Find where the given text appears and provide that cell's center as [x, y] coordinate. 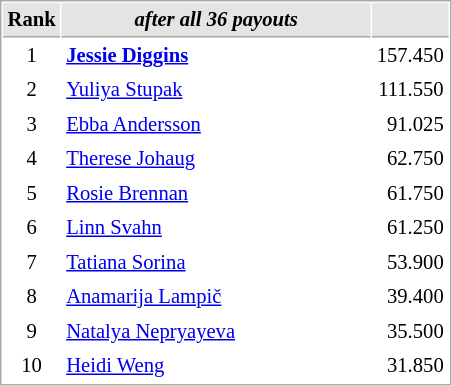
61.750 [410, 194]
Tatiana Sorina [216, 262]
53.900 [410, 262]
10 [32, 366]
Rosie Brennan [216, 194]
5 [32, 194]
3 [32, 124]
2 [32, 90]
35.500 [410, 332]
1 [32, 56]
Rank [32, 20]
157.450 [410, 56]
39.400 [410, 296]
4 [32, 158]
Therese Johaug [216, 158]
31.850 [410, 366]
Yuliya Stupak [216, 90]
Heidi Weng [216, 366]
6 [32, 228]
Natalya Nepryayeva [216, 332]
9 [32, 332]
7 [32, 262]
111.550 [410, 90]
8 [32, 296]
Jessie Diggins [216, 56]
62.750 [410, 158]
after all 36 payouts [216, 20]
Anamarija Lampič [216, 296]
Ebba Andersson [216, 124]
61.250 [410, 228]
91.025 [410, 124]
Linn Svahn [216, 228]
